Detect which cell encompasses the target text, then output its [x, y] center coordinate. 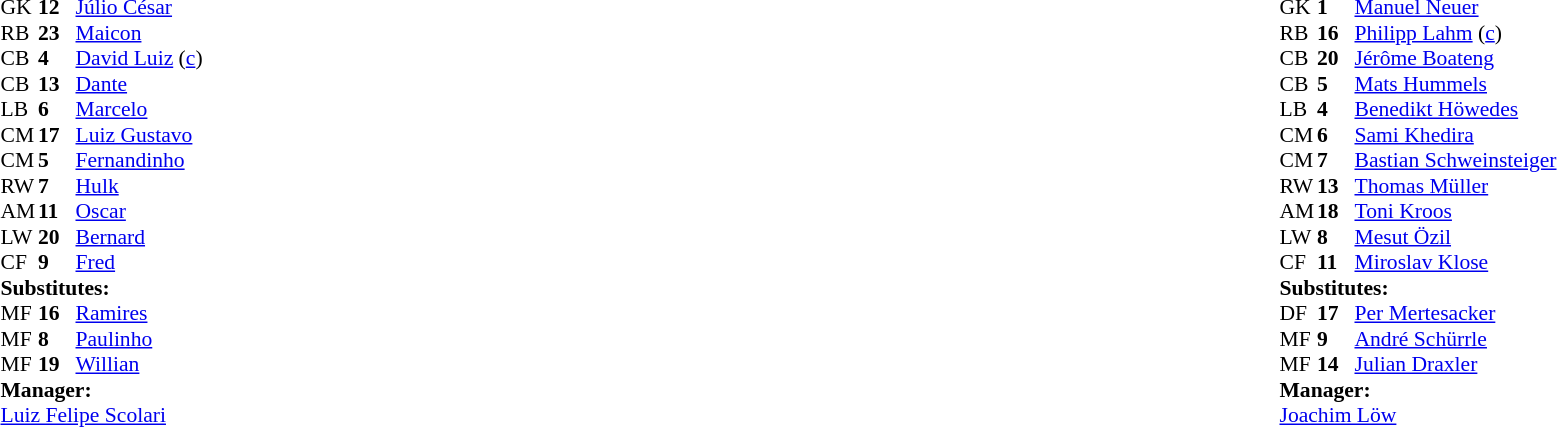
Thomas Müller [1455, 186]
19 [57, 365]
Bernard [140, 237]
23 [57, 33]
Hulk [140, 186]
Marcelo [140, 109]
14 [1336, 365]
Paulinho [140, 339]
Philipp Lahm (c) [1455, 33]
Mesut Özil [1455, 237]
Jérôme Boateng [1455, 59]
Fred [140, 263]
Maicon [140, 33]
Bastian Schweinsteiger [1455, 161]
Oscar [140, 211]
Julian Draxler [1455, 365]
Mats Hummels [1455, 84]
Benedikt Höwedes [1455, 109]
Fernandinho [140, 161]
18 [1336, 211]
Willian [140, 365]
André Schürrle [1455, 339]
Per Mertesacker [1455, 313]
Dante [140, 84]
David Luiz (c) [140, 59]
Ramires [140, 313]
Sami Khedira [1455, 135]
Toni Kroos [1455, 211]
DF [1298, 313]
Miroslav Klose [1455, 263]
Luiz Gustavo [140, 135]
